Identify which cell holds the provided text, then report its [x, y] central coordinate. 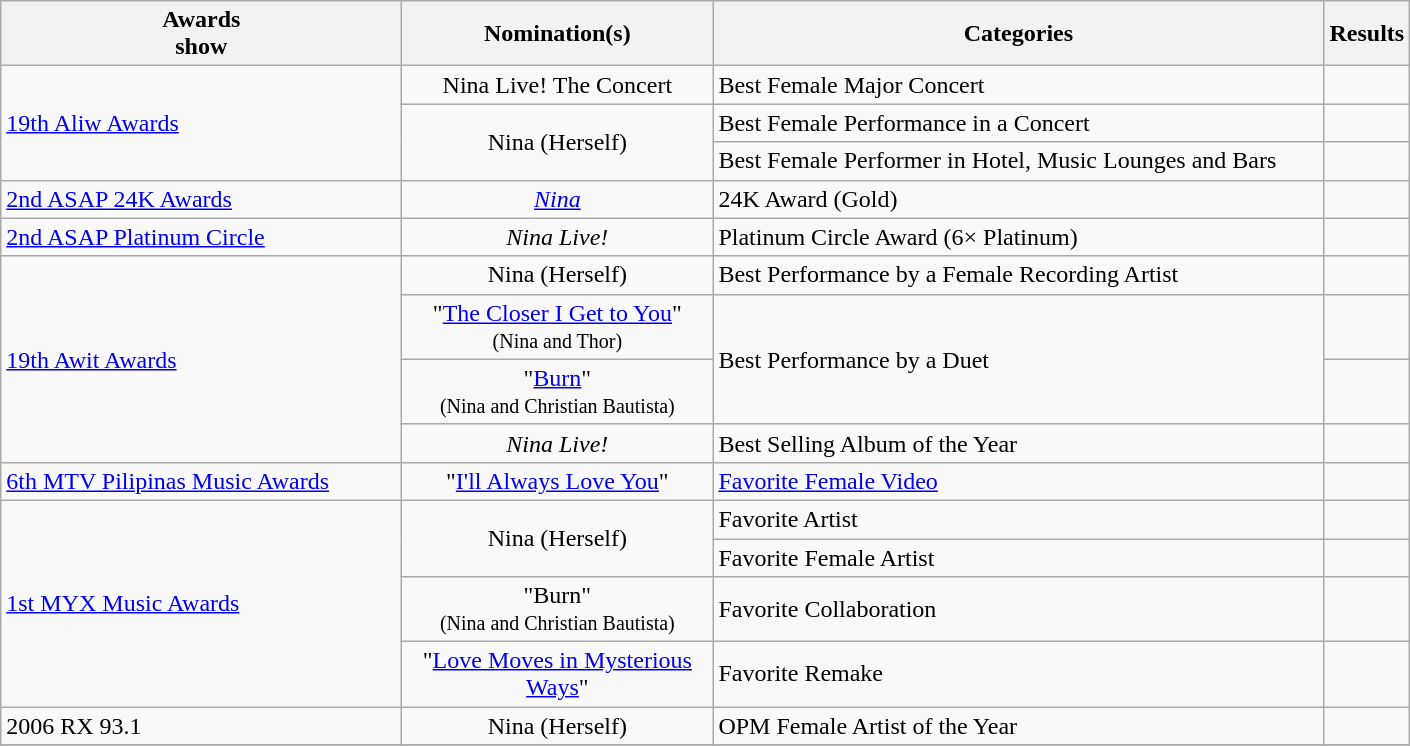
2nd ASAP Platinum Circle [202, 237]
6th MTV Pilipinas Music Awards [202, 481]
Favorite Female Video [1018, 481]
24K Award (Gold) [1018, 199]
1st MYX Music Awards [202, 603]
Favorite Artist [1018, 519]
"Love Moves in Mysterious Ways" [558, 674]
"I'll Always Love You" [558, 481]
Best Female Major Concert [1018, 85]
Nomination(s) [558, 34]
Best Performance by a Duet [1018, 359]
Categories [1018, 34]
Awardsshow [202, 34]
Favorite Collaboration [1018, 610]
Platinum Circle Award (6× Platinum) [1018, 237]
2006 RX 93.1 [202, 726]
Best Female Performance in a Concert [1018, 123]
Nina Live! The Concert [558, 85]
Best Female Performer in Hotel, Music Lounges and Bars [1018, 161]
Results [1367, 34]
OPM Female Artist of the Year [1018, 726]
"The Closer I Get to You"(Nina and Thor) [558, 326]
2nd ASAP 24K Awards [202, 199]
19th Aliw Awards [202, 123]
Nina [558, 199]
Best Selling Album of the Year [1018, 443]
Best Performance by a Female Recording Artist [1018, 275]
19th Awit Awards [202, 359]
Favorite Remake [1018, 674]
Favorite Female Artist [1018, 557]
